Determine the [x, y] coordinate at the center of the cell enclosing the given text.  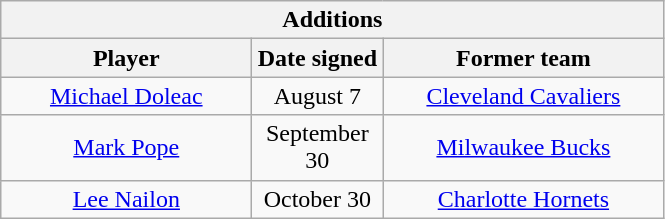
Additions [332, 20]
Michael Doleac [126, 96]
October 30 [318, 199]
August 7 [318, 96]
Mark Pope [126, 148]
Former team [524, 58]
Lee Nailon [126, 199]
Player [126, 58]
September 30 [318, 148]
Cleveland Cavaliers [524, 96]
Milwaukee Bucks [524, 148]
Charlotte Hornets [524, 199]
Date signed [318, 58]
